Provide the [X, Y] coordinate of the cell's center where the given text is located.  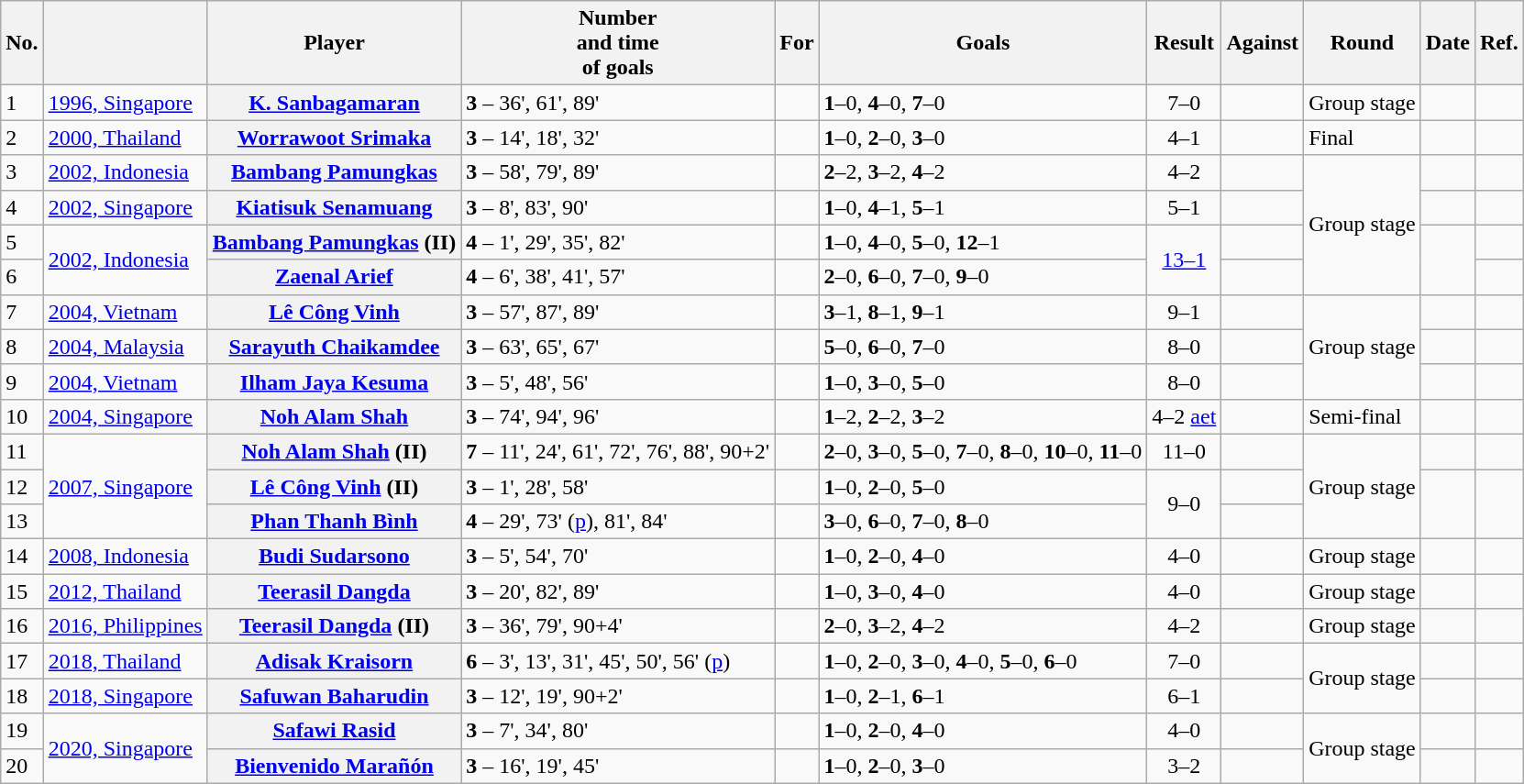
Bambang Pamungkas (II) [334, 242]
Noh Alam Shah (II) [334, 451]
3 – 1', 28', 58' [618, 487]
Safuwan Baharudin [334, 696]
13 [22, 522]
6 [22, 277]
3–0, 6–0, 7–0, 8–0 [983, 522]
Bienvenido Marañón [334, 766]
Player [334, 43]
2004, Malaysia [125, 347]
3 – 58', 79', 89' [618, 172]
5 [22, 242]
3 [22, 172]
2–2, 3–2, 4–2 [983, 172]
4 – 1', 29', 35', 82' [618, 242]
1–2, 2–2, 3–2 [983, 416]
5–0, 6–0, 7–0 [983, 347]
Semi-final [1363, 416]
Goals [983, 43]
1–0, 2–0, 5–0 [983, 487]
Ilham Jaya Kesuma [334, 381]
1–0, 3–0, 5–0 [983, 381]
9–1 [1185, 312]
2018, Singapore [125, 696]
18 [22, 696]
2018, Thailand [125, 661]
3 – 36', 79', 90+4' [618, 626]
4 [22, 207]
2–0, 6–0, 7–0, 9–0 [983, 277]
5–1 [1185, 207]
13–1 [1185, 259]
17 [22, 661]
Kiatisuk Senamuang [334, 207]
2016, Philippines [125, 626]
16 [22, 626]
Bambang Pamungkas [334, 172]
10 [22, 416]
11–0 [1185, 451]
7 [22, 312]
3 – 5', 48', 56' [618, 381]
20 [22, 766]
2004, Singapore [125, 416]
2–0, 3–0, 5–0, 7–0, 8–0, 10–0, 11–0 [983, 451]
Result [1185, 43]
3 – 12', 19', 90+2' [618, 696]
8 [22, 347]
4 – 29', 73' (p), 81', 84' [618, 522]
3 – 57', 87', 89' [618, 312]
Teerasil Dangda [334, 591]
Round [1363, 43]
1–0, 4–0, 7–0 [983, 103]
3 – 5', 54', 70' [618, 557]
Number and time of goals [618, 43]
Zaenal Arief [334, 277]
2012, Thailand [125, 591]
No. [22, 43]
9–0 [1185, 504]
Against [1263, 43]
K. Sanbagamaran [334, 103]
4–1 [1185, 138]
2 [22, 138]
7 – 11', 24', 61', 72', 76', 88', 90+2' [618, 451]
3 – 20', 82', 89' [618, 591]
1–0, 4–1, 5–1 [983, 207]
Date [1447, 43]
Noh Alam Shah [334, 416]
Lê Công Vinh [334, 312]
6 – 3', 13', 31', 45', 50', 56' (p) [618, 661]
2000, Thailand [125, 138]
2008, Indonesia [125, 557]
Budi Sudarsono [334, 557]
3–1, 8–1, 9–1 [983, 312]
3 – 14', 18', 32' [618, 138]
Safawi Rasid [334, 731]
2–0, 3–2, 4–2 [983, 626]
1–0, 3–0, 4–0 [983, 591]
Worrawoot Srimaka [334, 138]
11 [22, 451]
Phan Thanh Bình [334, 522]
Ref. [1498, 43]
4–2 aet [1185, 416]
3 – 8', 83', 90' [618, 207]
3 – 63', 65', 67' [618, 347]
19 [22, 731]
4 – 6', 38', 41', 57' [618, 277]
12 [22, 487]
Final [1363, 138]
3 – 36', 61', 89' [618, 103]
14 [22, 557]
1–0, 2–1, 6–1 [983, 696]
1996, Singapore [125, 103]
1–0, 4–0, 5–0, 12–1 [983, 242]
6–1 [1185, 696]
1 [22, 103]
2002, Singapore [125, 207]
For [797, 43]
9 [22, 381]
3 – 16', 19', 45' [618, 766]
Teerasil Dangda (II) [334, 626]
2007, Singapore [125, 486]
3 – 7', 34', 80' [618, 731]
3–2 [1185, 766]
3 – 74', 94', 96' [618, 416]
1–0, 2–0, 3–0, 4–0, 5–0, 6–0 [983, 661]
Sarayuth Chaikamdee [334, 347]
15 [22, 591]
Lê Công Vinh (II) [334, 487]
2020, Singapore [125, 748]
Adisak Kraisorn [334, 661]
